Scan for the cell matching the given text and deliver its (X, Y) coordinate at center. 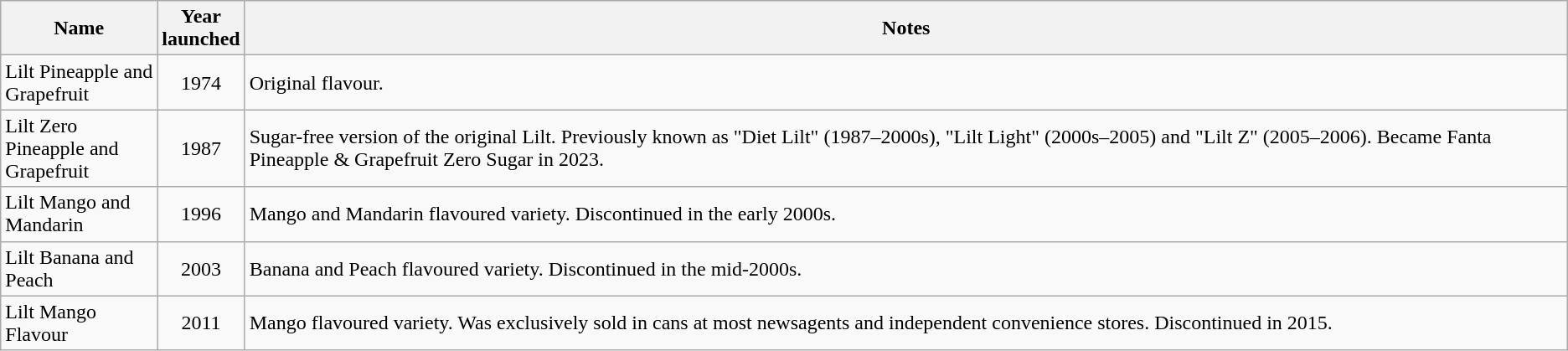
Name (79, 28)
Lilt Pineapple and Grapefruit (79, 82)
Banana and Peach flavoured variety. Discontinued in the mid-2000s. (906, 268)
2011 (201, 323)
Lilt Mango Flavour (79, 323)
1974 (201, 82)
Lilt Banana and Peach (79, 268)
2003 (201, 268)
Lilt Mango and Mandarin (79, 214)
Original flavour. (906, 82)
Mango flavoured variety. Was exclusively sold in cans at most newsagents and independent convenience stores. Discontinued in 2015. (906, 323)
Mango and Mandarin flavoured variety. Discontinued in the early 2000s. (906, 214)
1996 (201, 214)
Yearlaunched (201, 28)
Lilt Zero Pineapple and Grapefruit (79, 148)
Notes (906, 28)
1987 (201, 148)
